Pinpoint the cell where the given text exists, returning its (X, Y) midpoint coordinate. 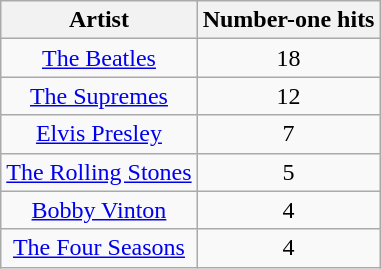
Bobby Vinton (99, 210)
The Four Seasons (99, 248)
Number-one hits (288, 20)
7 (288, 134)
5 (288, 172)
The Beatles (99, 58)
Artist (99, 20)
12 (288, 96)
Elvis Presley (99, 134)
The Supremes (99, 96)
18 (288, 58)
The Rolling Stones (99, 172)
